Scan for the cell matching the given text and deliver its (X, Y) coordinate at center. 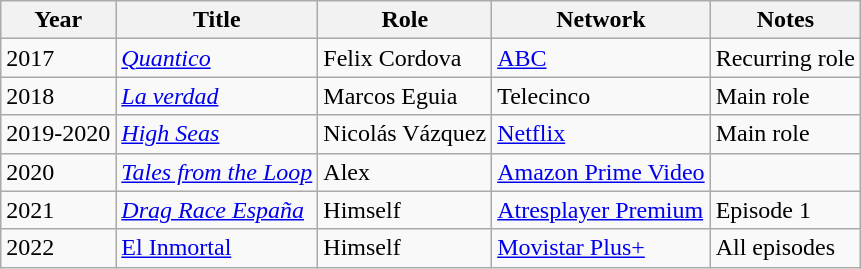
Alex (405, 172)
Atresplayer Premium (601, 210)
Network (601, 20)
La verdad (217, 96)
Title (217, 20)
Marcos Eguia (405, 96)
Netflix (601, 134)
Amazon Prime Video (601, 172)
Tales from the Loop (217, 172)
Nicolás Vázquez (405, 134)
2020 (58, 172)
High Seas (217, 134)
Drag Race España (217, 210)
Episode 1 (785, 210)
2017 (58, 58)
Year (58, 20)
2019-2020 (58, 134)
Felix Cordova (405, 58)
2022 (58, 248)
Recurring role (785, 58)
All episodes (785, 248)
ABC (601, 58)
Role (405, 20)
Telecinco (601, 96)
2021 (58, 210)
Quantico (217, 58)
Notes (785, 20)
2018 (58, 96)
El Inmortal (217, 248)
Movistar Plus+ (601, 248)
